Scan for the cell matching the given text and deliver its (x, y) coordinate at center. 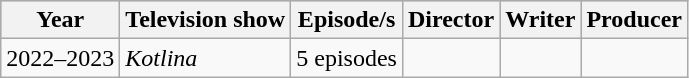
Producer (634, 20)
5 episodes (347, 58)
Director (450, 20)
Episode/s (347, 20)
Year (60, 20)
Writer (540, 20)
2022–2023 (60, 58)
Kotlina (206, 58)
Television show (206, 20)
